Determine the (X, Y) coordinate at the center of the cell enclosing the given text.  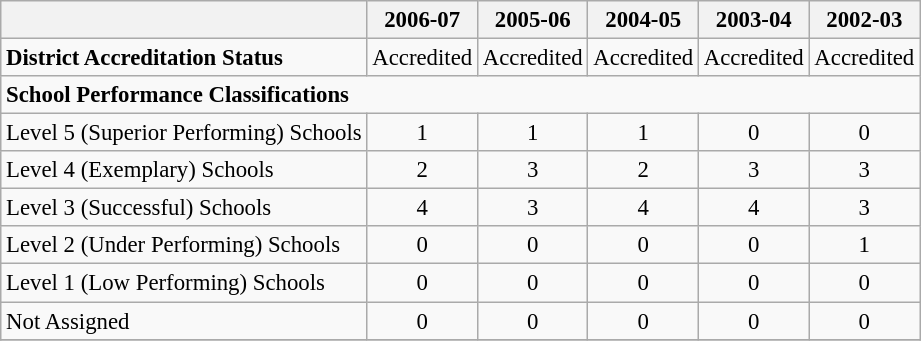
Level 4 (Exemplary) Schools (184, 170)
School Performance Classifications (460, 95)
Not Assigned (184, 321)
Level 1 (Low Performing) Schools (184, 283)
2004-05 (644, 20)
2005-06 (532, 20)
Level 5 (Superior Performing) Schools (184, 133)
District Accreditation Status (184, 58)
2002-03 (864, 20)
2006-07 (422, 20)
Level 3 (Successful) Schools (184, 208)
2003-04 (754, 20)
Level 2 (Under Performing) Schools (184, 245)
